From the cell containing the given text, extract its center point as [x, y] coordinate. 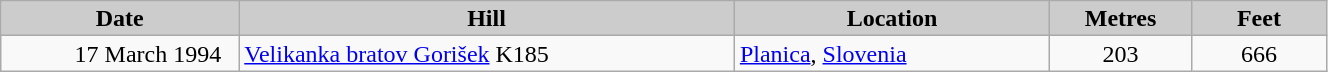
Feet [1258, 18]
Hill [487, 18]
666 [1258, 54]
Location [892, 18]
203 [1121, 54]
Velikanka bratov Gorišek K185 [487, 54]
Planica, Slovenia [892, 54]
Date [120, 18]
Metres [1121, 18]
17 March 1994 [120, 54]
